Extract the (x, y) coordinate from the center of the cell holding the provided text.  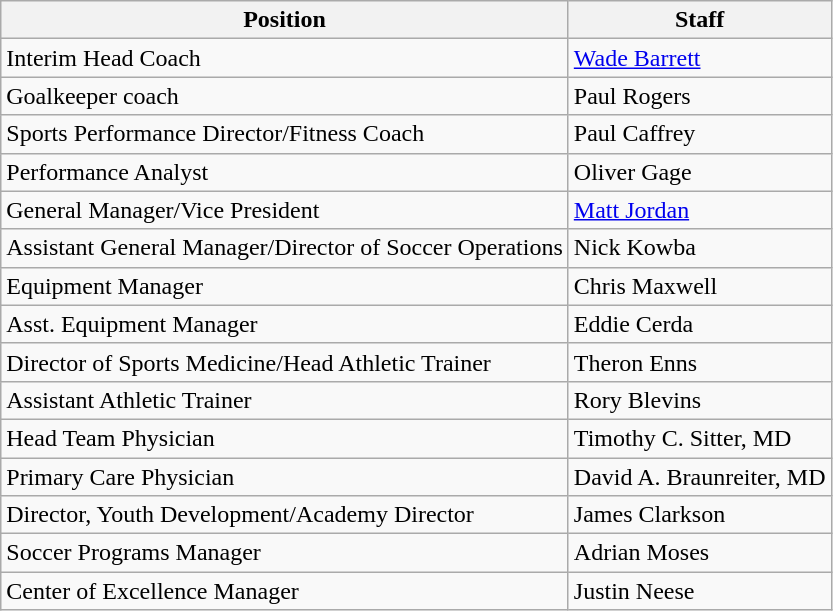
Head Team Physician (285, 438)
Chris Maxwell (700, 286)
Adrian Moses (700, 553)
Assistant General Manager/Director of Soccer Operations (285, 248)
Asst. Equipment Manager (285, 324)
Paul Caffrey (700, 134)
Primary Care Physician (285, 477)
Soccer Programs Manager (285, 553)
Paul Rogers (700, 96)
Justin Neese (700, 591)
Theron Enns (700, 362)
General Manager/Vice President (285, 210)
Goalkeeper coach (285, 96)
James Clarkson (700, 515)
Director of Sports Medicine/Head Athletic Trainer (285, 362)
Rory Blevins (700, 400)
Interim Head Coach (285, 58)
David A. Braunreiter, MD (700, 477)
Timothy C. Sitter, MD (700, 438)
Director, Youth Development/Academy Director (285, 515)
Assistant Athletic Trainer (285, 400)
Center of Excellence Manager (285, 591)
Performance Analyst (285, 172)
Position (285, 20)
Matt Jordan (700, 210)
Wade Barrett (700, 58)
Sports Performance Director/Fitness Coach (285, 134)
Nick Kowba (700, 248)
Eddie Cerda (700, 324)
Staff (700, 20)
Oliver Gage (700, 172)
Equipment Manager (285, 286)
